Search for the cell housing the specified text and yield its (X, Y) center coordinate. 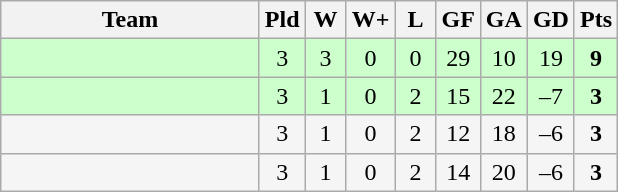
Team (130, 20)
29 (458, 58)
–7 (550, 96)
W (326, 20)
15 (458, 96)
W+ (370, 20)
GD (550, 20)
9 (596, 58)
GA (504, 20)
L (416, 20)
Pts (596, 20)
22 (504, 96)
GF (458, 20)
14 (458, 172)
Pld (282, 20)
18 (504, 134)
20 (504, 172)
10 (504, 58)
12 (458, 134)
19 (550, 58)
